Extract the [x, y] coordinate from the center of the cell holding the provided text.  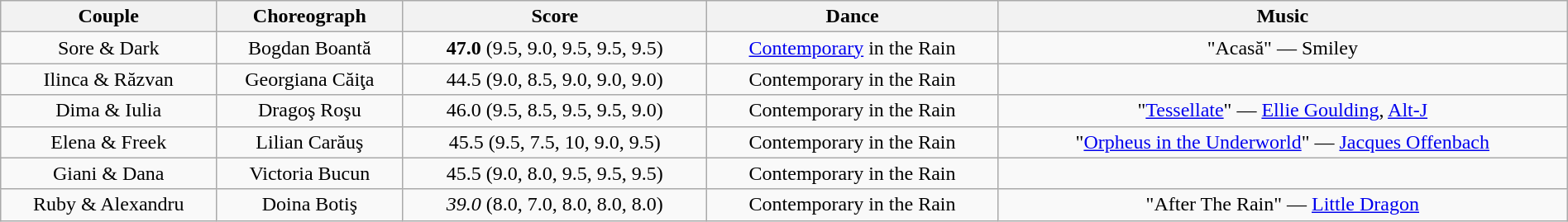
Georgiana Căiţa [309, 79]
47.0 (9.5, 9.0, 9.5, 9.5, 9.5) [555, 48]
Choreograph [309, 17]
"Tessellate" — Ellie Goulding, Alt-J [1282, 111]
Giani & Dana [109, 173]
Music [1282, 17]
Couple [109, 17]
Sore & Dark [109, 48]
Dima & Iulia [109, 111]
Dance [853, 17]
Score [555, 17]
39.0 (8.0, 7.0, 8.0, 8.0, 8.0) [555, 205]
"Orpheus in the Underworld" — Jacques Offenbach [1282, 142]
45.5 (9.0, 8.0, 9.5, 9.5, 9.5) [555, 173]
45.5 (9.5, 7.5, 10, 9.0, 9.5) [555, 142]
46.0 (9.5, 8.5, 9.5, 9.5, 9.0) [555, 111]
44.5 (9.0, 8.5, 9.0, 9.0, 9.0) [555, 79]
Dragoş Roşu [309, 111]
"After The Rain" — Little Dragon [1282, 205]
Elena & Freek [109, 142]
Bogdan Boantă [309, 48]
Ruby & Alexandru [109, 205]
Victoria Bucun [309, 173]
Lilian Carăuş [309, 142]
Ilinca & Răzvan [109, 79]
Doina Botiş [309, 205]
"Acasă" — Smiley [1282, 48]
